Pinpoint the cell where the given text exists, returning its [x, y] midpoint coordinate. 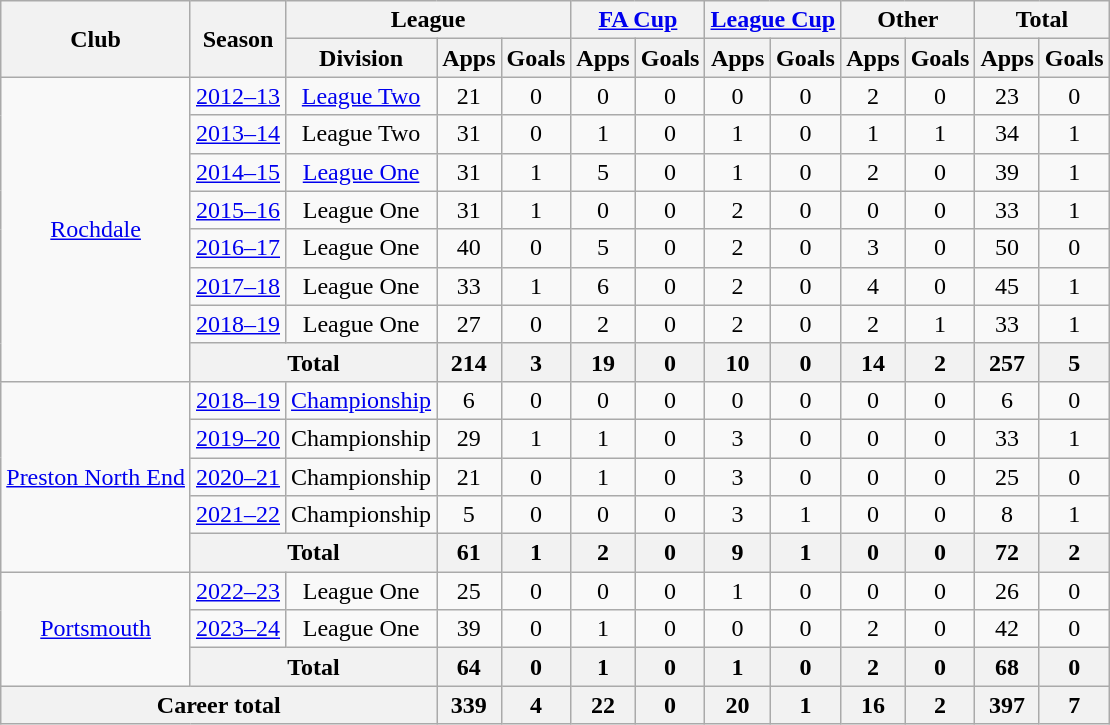
2020–21 [238, 477]
Rochdale [96, 229]
Club [96, 39]
2016–17 [238, 248]
23 [1007, 96]
26 [1007, 591]
Season [238, 39]
61 [469, 553]
Preston North End [96, 476]
34 [1007, 134]
FA Cup [638, 20]
Other [908, 20]
42 [1007, 629]
2014–15 [238, 172]
2023–24 [238, 629]
339 [469, 705]
19 [603, 362]
2022–23 [238, 591]
Career total [219, 705]
League [428, 20]
40 [469, 248]
2017–18 [238, 286]
2013–14 [238, 134]
7 [1074, 705]
50 [1007, 248]
2012–13 [238, 96]
64 [469, 667]
22 [603, 705]
20 [738, 705]
72 [1007, 553]
2015–16 [238, 210]
397 [1007, 705]
2021–22 [238, 515]
45 [1007, 286]
29 [469, 438]
14 [873, 362]
68 [1007, 667]
16 [873, 705]
League Cup [773, 20]
Portsmouth [96, 629]
8 [1007, 515]
214 [469, 362]
257 [1007, 362]
9 [738, 553]
2019–20 [238, 438]
Division [362, 58]
27 [469, 324]
10 [738, 362]
